Search for the cell housing the specified text and yield its (x, y) center coordinate. 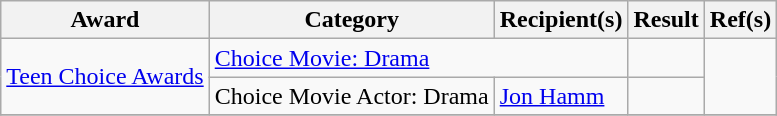
Recipient(s) (561, 20)
Ref(s) (740, 20)
Teen Choice Awards (105, 77)
Jon Hamm (561, 96)
Result (666, 20)
Category (352, 20)
Award (105, 20)
Choice Movie: Drama (418, 58)
Choice Movie Actor: Drama (352, 96)
